Identify which cell holds the provided text, then report its (x, y) central coordinate. 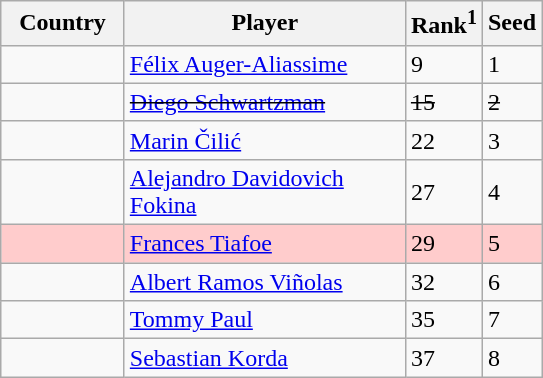
27 (444, 192)
15 (444, 102)
4 (512, 192)
Country (63, 24)
35 (444, 320)
8 (512, 358)
Alejandro Davidovich Fokina (264, 192)
37 (444, 358)
Tommy Paul (264, 320)
1 (512, 64)
29 (444, 244)
7 (512, 320)
3 (512, 140)
Player (264, 24)
22 (444, 140)
Rank1 (444, 24)
9 (444, 64)
Marin Čilić (264, 140)
32 (444, 282)
Félix Auger-Aliassime (264, 64)
2 (512, 102)
Sebastian Korda (264, 358)
Seed (512, 24)
6 (512, 282)
Frances Tiafoe (264, 244)
Diego Schwartzman (264, 102)
Albert Ramos Viñolas (264, 282)
5 (512, 244)
